Return the [X, Y] coordinate for the center point of the cell that contains the specified text.  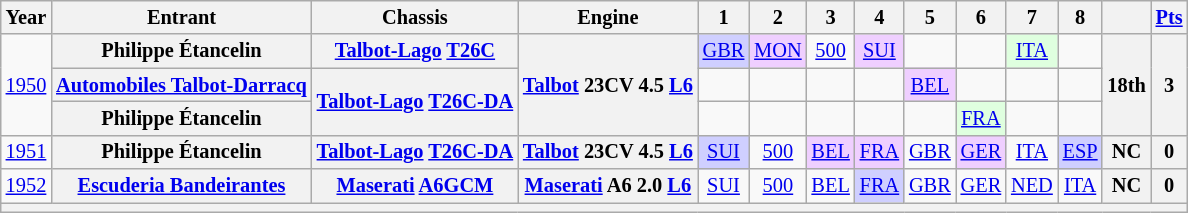
6 [981, 17]
Talbot-Lago T26C [415, 51]
Year [26, 17]
Automobiles Talbot-Darracq [182, 85]
Chassis [415, 17]
2 [778, 17]
ESP [1080, 152]
18th [1126, 84]
MON [778, 51]
1950 [26, 84]
Entrant [182, 17]
1951 [26, 152]
5 [930, 17]
4 [880, 17]
Engine [608, 17]
7 [1032, 17]
Pts [1170, 17]
1952 [26, 186]
Maserati A6GCM [415, 186]
Maserati A6 2.0 L6 [608, 186]
1 [724, 17]
8 [1080, 17]
Escuderia Bandeirantes [182, 186]
NED [1032, 186]
